Output the (X, Y) coordinate of the center of the cell containing the given text.  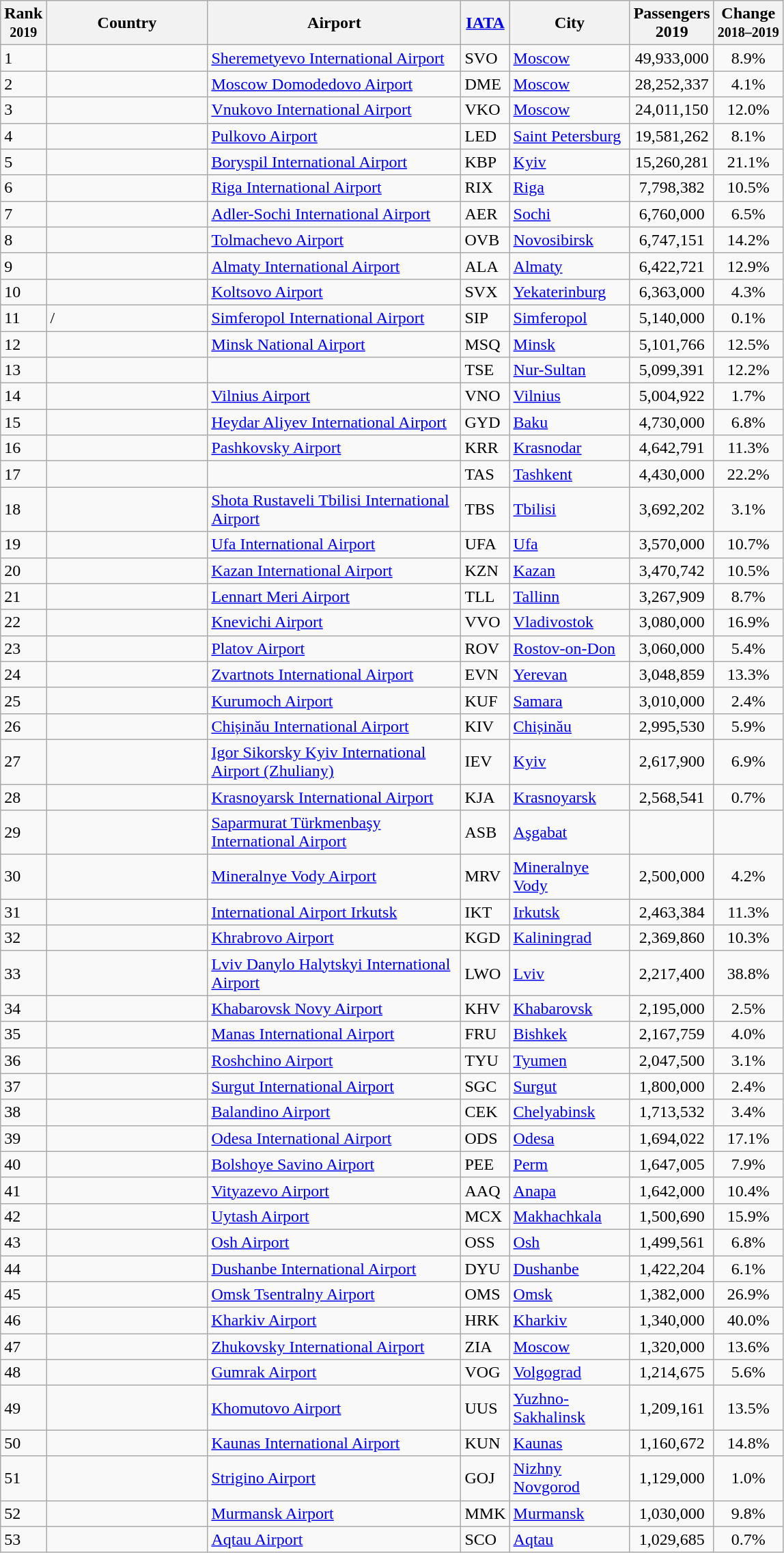
Saparmurat Türkmenbaşy International Airport (335, 832)
4.0% (748, 1034)
Vilnius Airport (335, 396)
KJA (485, 797)
Aqtau Airport (335, 1539)
Adler-Sochi International Airport (335, 214)
5,101,766 (672, 344)
AAQ (485, 1190)
47 (23, 1347)
Almaty (570, 266)
4 (23, 136)
Pulkovo Airport (335, 136)
International Airport Irkutsk (335, 912)
6,422,721 (672, 266)
Kazan International Airport (335, 571)
13.6% (748, 1347)
Osh (570, 1242)
26 (23, 726)
Krasnodar (570, 448)
Khabarovsk Novy Airport (335, 1008)
RIX (485, 188)
40 (23, 1164)
44 (23, 1269)
Perm (570, 1164)
UFA (485, 545)
Igor Sikorsky Kyiv International Airport (Zhuliany) (335, 761)
Dushanbe (570, 1269)
1.0% (748, 1479)
38.8% (748, 973)
2,995,530 (672, 726)
9 (23, 266)
City (570, 23)
Change2018–2019 (748, 23)
Surgut International Airport (335, 1086)
Aqtau (570, 1539)
IKT (485, 912)
Odesa International Airport (335, 1138)
1,647,005 (672, 1164)
6,363,000 (672, 292)
MMK (485, 1513)
TAS (485, 474)
GYD (485, 422)
39 (23, 1138)
KUF (485, 700)
16 (23, 448)
Bishkek (570, 1034)
AER (485, 214)
Volgograd (570, 1373)
21.1% (748, 162)
22.2% (748, 474)
4.2% (748, 877)
1,499,561 (672, 1242)
Anapa (570, 1190)
Zvartnots International Airport (335, 674)
Yuzhno-Sakhalinsk (570, 1407)
Odesa (570, 1138)
10 (23, 292)
Simferopol (570, 318)
4,730,000 (672, 422)
15,260,281 (672, 162)
2.5% (748, 1008)
3,470,742 (672, 571)
5,140,000 (672, 318)
OMS (485, 1295)
2,369,860 (672, 938)
Sochi (570, 214)
20 (23, 571)
Minsk National Airport (335, 344)
Chișinău International Airport (335, 726)
28 (23, 797)
TSE (485, 370)
2,217,400 (672, 973)
49 (23, 1407)
Roshchino Airport (335, 1060)
35 (23, 1034)
Vnukovo International Airport (335, 110)
1,800,000 (672, 1086)
Riga (570, 188)
Khomutovo Airport (335, 1407)
PEE (485, 1164)
KHV (485, 1008)
51 (23, 1479)
6,747,151 (672, 240)
29 (23, 832)
3,692,202 (672, 510)
41 (23, 1190)
ODS (485, 1138)
Mineralnye Vody (570, 877)
TLL (485, 596)
5.4% (748, 648)
6,760,000 (672, 214)
Krasnoyarsk International Airport (335, 797)
36 (23, 1060)
53 (23, 1539)
/ (127, 318)
1,214,675 (672, 1373)
Koltsovo Airport (335, 292)
Tolmachevo Airport (335, 240)
Chelyabinsk (570, 1112)
Minsk (570, 344)
23 (23, 648)
2,167,759 (672, 1034)
GOJ (485, 1479)
24 (23, 674)
Krasnoyarsk (570, 797)
IEV (485, 761)
10.3% (748, 938)
EVN (485, 674)
Sheremetyevo International Airport (335, 58)
3,060,000 (672, 648)
12.5% (748, 344)
Uytash Airport (335, 1216)
7,798,382 (672, 188)
Osh Airport (335, 1242)
Riga International Airport (335, 188)
Rank2019 (23, 23)
8 (23, 240)
2,568,541 (672, 797)
12.9% (748, 266)
43 (23, 1242)
Gumrak Airport (335, 1373)
1,713,532 (672, 1112)
10.4% (748, 1190)
Ufa International Airport (335, 545)
Kaunas International Airport (335, 1443)
3.4% (748, 1112)
45 (23, 1295)
Strigino Airport (335, 1479)
IATA (485, 23)
25 (23, 700)
13.3% (748, 674)
VKO (485, 110)
5.9% (748, 726)
4.1% (748, 84)
TYU (485, 1060)
Vilnius (570, 396)
6.1% (748, 1269)
MSQ (485, 344)
Makhachkala (570, 1216)
Tallinn (570, 596)
Nizhny Novgorod (570, 1479)
0.1% (748, 318)
Tashkent (570, 474)
2,195,000 (672, 1008)
1,694,022 (672, 1138)
42 (23, 1216)
5 (23, 162)
Kazan (570, 571)
FRU (485, 1034)
2,617,900 (672, 761)
Mineralnye Vody Airport (335, 877)
MRV (485, 877)
12 (23, 344)
8.7% (748, 596)
14.8% (748, 1443)
Heydar Aliyev International Airport (335, 422)
Rostov-on-Don (570, 648)
1,129,000 (672, 1479)
38 (23, 1112)
Bolshoye Savino Airport (335, 1164)
VVO (485, 622)
Moscow Domodedovo Airport (335, 84)
KIV (485, 726)
Saint Petersburg (570, 136)
Kharkiv Airport (335, 1321)
DME (485, 84)
Tbilisi (570, 510)
Vityazevo Airport (335, 1190)
10.7% (748, 545)
2 (23, 84)
4,430,000 (672, 474)
SVX (485, 292)
5,099,391 (672, 370)
Kurumoch Airport (335, 700)
2,047,500 (672, 1060)
31 (23, 912)
SIP (485, 318)
1,160,672 (672, 1443)
21 (23, 596)
13 (23, 370)
Kharkiv (570, 1321)
Almaty International Airport (335, 266)
40.0% (748, 1321)
Country (127, 23)
1,642,000 (672, 1190)
Ufa (570, 545)
Omsk Tsentralny Airport (335, 1295)
48 (23, 1373)
1,340,000 (672, 1321)
Lennart Meri Airport (335, 596)
OSS (485, 1242)
Chișinău (570, 726)
3,080,000 (672, 622)
SCO (485, 1539)
Khrabrovo Airport (335, 938)
3,570,000 (672, 545)
6 (23, 188)
Balandino Airport (335, 1112)
1,500,690 (672, 1216)
MCX (485, 1216)
Kaliningrad (570, 938)
3,267,909 (672, 596)
Dushanbe International Airport (335, 1269)
KUN (485, 1443)
4.3% (748, 292)
22 (23, 622)
14.2% (748, 240)
27 (23, 761)
Baku (570, 422)
30 (23, 877)
3,048,859 (672, 674)
Pashkovsky Airport (335, 448)
KRR (485, 448)
13.5% (748, 1407)
ZIA (485, 1347)
19 (23, 545)
17 (23, 474)
18 (23, 510)
Irkutsk (570, 912)
15 (23, 422)
1,209,161 (672, 1407)
ASB (485, 832)
Airport (335, 23)
37 (23, 1086)
Samara (570, 700)
11 (23, 318)
6.5% (748, 214)
KZN (485, 571)
Yerevan (570, 674)
26.9% (748, 1295)
7 (23, 214)
5,004,922 (672, 396)
KGD (485, 938)
Aşgabat (570, 832)
1,030,000 (672, 1513)
8.1% (748, 136)
33 (23, 973)
14 (23, 396)
4,642,791 (672, 448)
Passengers2019 (672, 23)
Surgut (570, 1086)
52 (23, 1513)
Knevichi Airport (335, 622)
2,463,384 (672, 912)
46 (23, 1321)
KBP (485, 162)
2,500,000 (672, 877)
Lviv (570, 973)
49,933,000 (672, 58)
ROV (485, 648)
16.9% (748, 622)
1,029,685 (672, 1539)
1,382,000 (672, 1295)
Omsk (570, 1295)
Manas International Airport (335, 1034)
VNO (485, 396)
ALA (485, 266)
24,011,150 (672, 110)
VOG (485, 1373)
Zhukovsky International Airport (335, 1347)
Murmansk Airport (335, 1513)
Platov Airport (335, 648)
6.9% (748, 761)
28,252,337 (672, 84)
SVO (485, 58)
1 (23, 58)
1,320,000 (672, 1347)
1,422,204 (672, 1269)
LED (485, 136)
8.9% (748, 58)
Simferopol International Airport (335, 318)
3 (23, 110)
50 (23, 1443)
HRK (485, 1321)
3,010,000 (672, 700)
Nur-Sultan (570, 370)
12.2% (748, 370)
9.8% (748, 1513)
34 (23, 1008)
17.1% (748, 1138)
Shota Rustaveli Tbilisi International Airport (335, 510)
DYU (485, 1269)
1.7% (748, 396)
OVB (485, 240)
12.0% (748, 110)
32 (23, 938)
Novosibirsk (570, 240)
CEK (485, 1112)
19,581,262 (672, 136)
Murmansk (570, 1513)
Khabarovsk (570, 1008)
LWO (485, 973)
7.9% (748, 1164)
TBS (485, 510)
5.6% (748, 1373)
Boryspil International Airport (335, 162)
SGC (485, 1086)
Yekaterinburg (570, 292)
15.9% (748, 1216)
Vladivostok (570, 622)
Kaunas (570, 1443)
UUS (485, 1407)
Lviv Danylo Halytskyi International Airport (335, 973)
Tyumen (570, 1060)
